Determine the (x, y) coordinate at the center of the cell enclosing the given text.  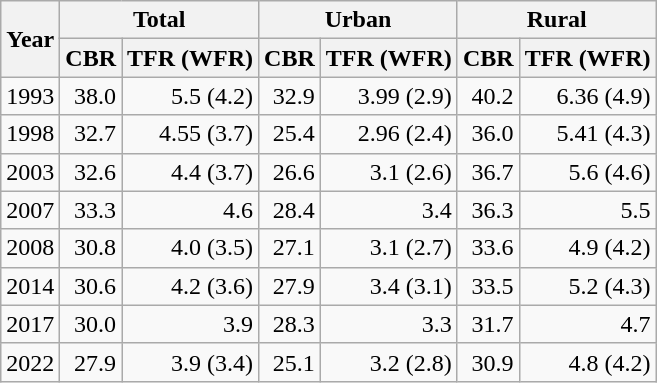
5.5 (4.2) (190, 96)
2017 (30, 324)
Urban (358, 20)
28.3 (290, 324)
25.4 (290, 134)
4.8 (4.2) (588, 362)
36.7 (488, 172)
30.6 (91, 286)
Rural (556, 20)
3.9 (190, 324)
Year (30, 39)
30.0 (91, 324)
Total (160, 20)
33.3 (91, 210)
31.7 (488, 324)
3.1 (2.6) (388, 172)
38.0 (91, 96)
33.5 (488, 286)
32.9 (290, 96)
33.6 (488, 248)
3.9 (3.4) (190, 362)
3.1 (2.7) (388, 248)
2007 (30, 210)
36.0 (488, 134)
27.1 (290, 248)
1993 (30, 96)
30.9 (488, 362)
26.6 (290, 172)
32.7 (91, 134)
4.9 (4.2) (588, 248)
2022 (30, 362)
2014 (30, 286)
30.8 (91, 248)
3.99 (2.9) (388, 96)
3.4 (388, 210)
4.0 (3.5) (190, 248)
5.2 (4.3) (588, 286)
28.4 (290, 210)
36.3 (488, 210)
2003 (30, 172)
3.4 (3.1) (388, 286)
5.41 (4.3) (588, 134)
5.5 (588, 210)
1998 (30, 134)
2008 (30, 248)
4.6 (190, 210)
3.3 (388, 324)
2.96 (2.4) (388, 134)
25.1 (290, 362)
40.2 (488, 96)
5.6 (4.6) (588, 172)
4.55 (3.7) (190, 134)
4.7 (588, 324)
32.6 (91, 172)
4.4 (3.7) (190, 172)
4.2 (3.6) (190, 286)
3.2 (2.8) (388, 362)
6.36 (4.9) (588, 96)
